Detect which cell encompasses the target text, then output its [X, Y] center coordinate. 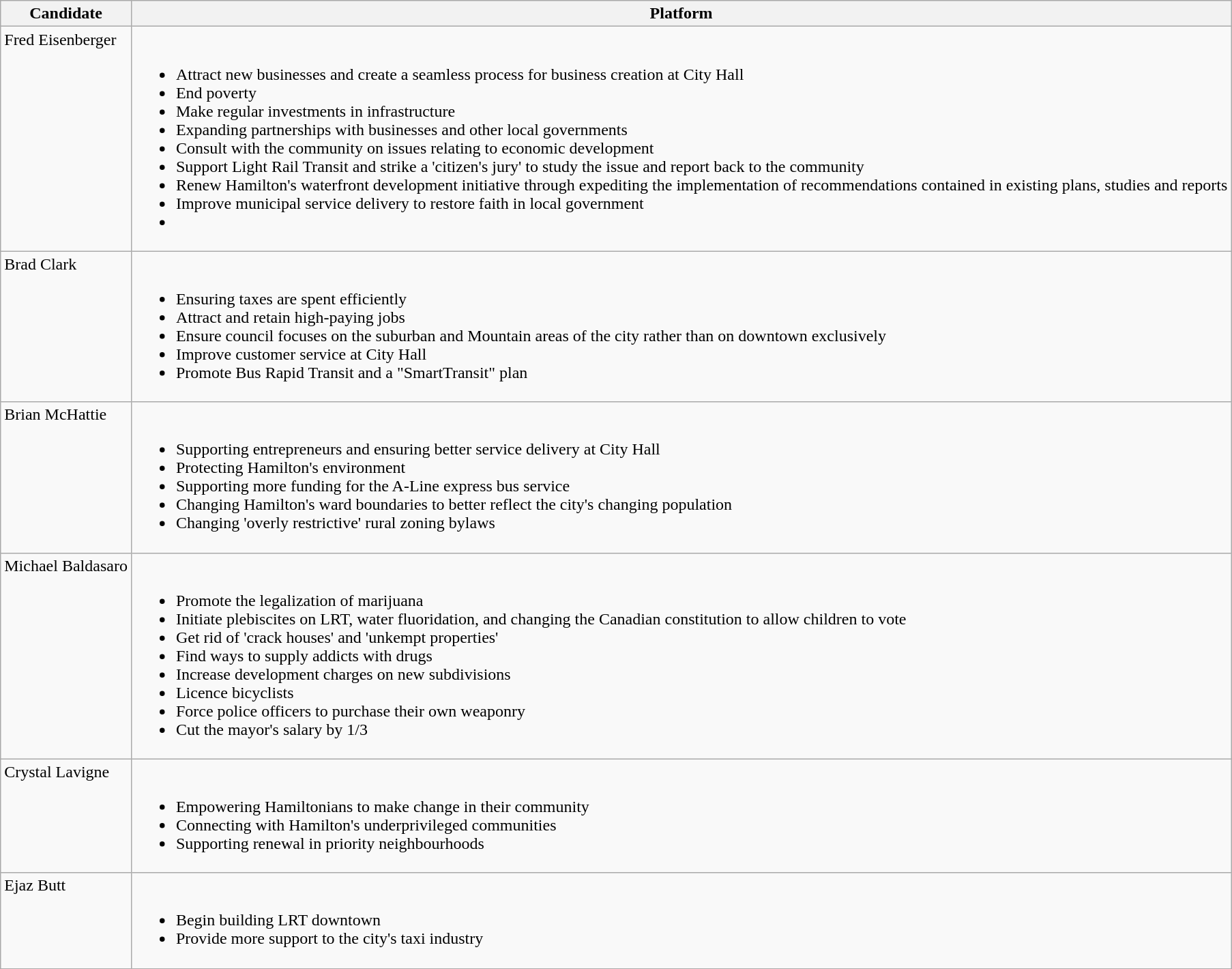
Platform [681, 14]
Candidate [66, 14]
Brian McHattie [66, 478]
Fred Eisenberger [66, 139]
Crystal Lavigne [66, 816]
Michael Baldasaro [66, 656]
Brad Clark [66, 326]
Ejaz Butt [66, 921]
Begin building LRT downtownProvide more support to the city's taxi industry [681, 921]
